Scan for the cell matching the given text and deliver its [X, Y] coordinate at center. 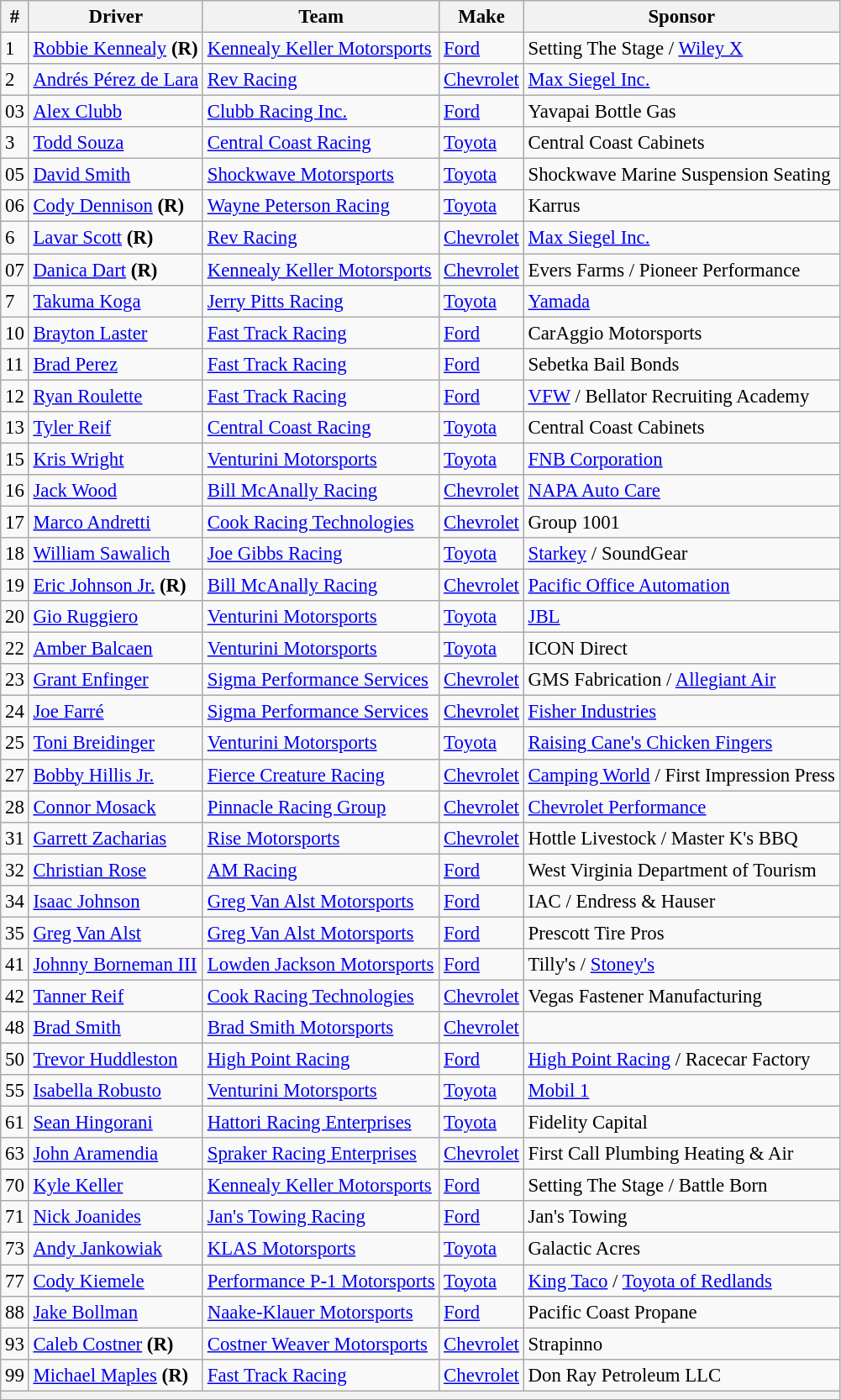
VFW / Bellator Recruiting Academy [681, 396]
Fisher Industries [681, 712]
Caleb Costner (R) [116, 1344]
Wayne Peterson Racing [321, 206]
31 [15, 838]
71 [15, 1218]
Amber Balcaen [116, 649]
13 [15, 428]
11 [15, 364]
Sebetka Bail Bonds [681, 364]
70 [15, 1186]
Jan's Towing Racing [321, 1218]
Karrus [681, 206]
Mobil 1 [681, 1091]
35 [15, 933]
Performance P-1 Motorsports [321, 1281]
Joe Farré [116, 712]
Don Ray Petroleum LLC [681, 1375]
Alex Clubb [116, 112]
Cody Dennison (R) [116, 206]
Joe Gibbs Racing [321, 554]
Robbie Kennealy (R) [116, 49]
Eric Johnson Jr. (R) [116, 586]
24 [15, 712]
61 [15, 1123]
Jerry Pitts Racing [321, 301]
20 [15, 617]
99 [15, 1375]
Vegas Fastener Manufacturing [681, 996]
Brayton Laster [116, 333]
Cody Kiemele [116, 1281]
16 [15, 491]
Johnny Borneman III [116, 965]
IAC / Endress & Hauser [681, 902]
Pacific Office Automation [681, 586]
73 [15, 1249]
GMS Fabrication / Allegiant Air [681, 680]
50 [15, 1060]
Fidelity Capital [681, 1123]
3 [15, 143]
7 [15, 301]
Kris Wright [116, 459]
Group 1001 [681, 522]
Strapinno [681, 1344]
Brad Smith [116, 1028]
Lavar Scott (R) [116, 238]
Shockwave Motorsports [321, 175]
Pacific Coast Propane [681, 1312]
28 [15, 807]
88 [15, 1312]
Jan's Towing [681, 1218]
27 [15, 775]
1 [15, 49]
Ryan Roulette [116, 396]
22 [15, 649]
JBL [681, 617]
Camping World / First Impression Press [681, 775]
23 [15, 680]
High Point Racing [321, 1060]
93 [15, 1344]
Marco Andretti [116, 522]
32 [15, 870]
Prescott Tire Pros [681, 933]
Hottle Livestock / Master K's BBQ [681, 838]
Bobby Hillis Jr. [116, 775]
Fierce Creature Racing [321, 775]
Gio Ruggiero [116, 617]
19 [15, 586]
42 [15, 996]
Yamada [681, 301]
41 [15, 965]
West Virginia Department of Tourism [681, 870]
55 [15, 1091]
Galactic Acres [681, 1249]
Isabella Robusto [116, 1091]
Jake Bollman [116, 1312]
Spraker Racing Enterprises [321, 1154]
Todd Souza [116, 143]
06 [15, 206]
Greg Van Alst [116, 933]
Jack Wood [116, 491]
05 [15, 175]
25 [15, 744]
Setting The Stage / Wiley X [681, 49]
Brad Smith Motorsports [321, 1028]
AM Racing [321, 870]
34 [15, 902]
2 [15, 80]
48 [15, 1028]
17 [15, 522]
Toni Breidinger [116, 744]
Costner Weaver Motorsports [321, 1344]
6 [15, 238]
Tyler Reif [116, 428]
Christian Rose [116, 870]
Andy Jankowiak [116, 1249]
Isaac Johnson [116, 902]
12 [15, 396]
NAPA Auto Care [681, 491]
John Aramendia [116, 1154]
Naake-Klauer Motorsports [321, 1312]
# [15, 17]
Nick Joanides [116, 1218]
Evers Farms / Pioneer Performance [681, 270]
First Call Plumbing Heating & Air [681, 1154]
Setting The Stage / Battle Born [681, 1186]
Grant Enfinger [116, 680]
Tanner Reif [116, 996]
Michael Maples (R) [116, 1375]
Lowden Jackson Motorsports [321, 965]
Clubb Racing Inc. [321, 112]
Garrett Zacharias [116, 838]
Team [321, 17]
Starkey / SoundGear [681, 554]
Hattori Racing Enterprises [321, 1123]
KLAS Motorsports [321, 1249]
Make [481, 17]
77 [15, 1281]
Andrés Pérez de Lara [116, 80]
Kyle Keller [116, 1186]
Danica Dart (R) [116, 270]
Tilly's / Stoney's [681, 965]
Shockwave Marine Suspension Seating [681, 175]
15 [15, 459]
Brad Perez [116, 364]
Chevrolet Performance [681, 807]
Raising Cane's Chicken Fingers [681, 744]
03 [15, 112]
63 [15, 1154]
Trevor Huddleston [116, 1060]
ICON Direct [681, 649]
10 [15, 333]
High Point Racing / Racecar Factory [681, 1060]
Sponsor [681, 17]
18 [15, 554]
William Sawalich [116, 554]
Takuma Koga [116, 301]
King Taco / Toyota of Redlands [681, 1281]
Rise Motorsports [321, 838]
CarAggio Motorsports [681, 333]
07 [15, 270]
Driver [116, 17]
David Smith [116, 175]
FNB Corporation [681, 459]
Pinnacle Racing Group [321, 807]
Sean Hingorani [116, 1123]
Yavapai Bottle Gas [681, 112]
Connor Mosack [116, 807]
